From the cell containing the given text, extract its center point as [X, Y] coordinate. 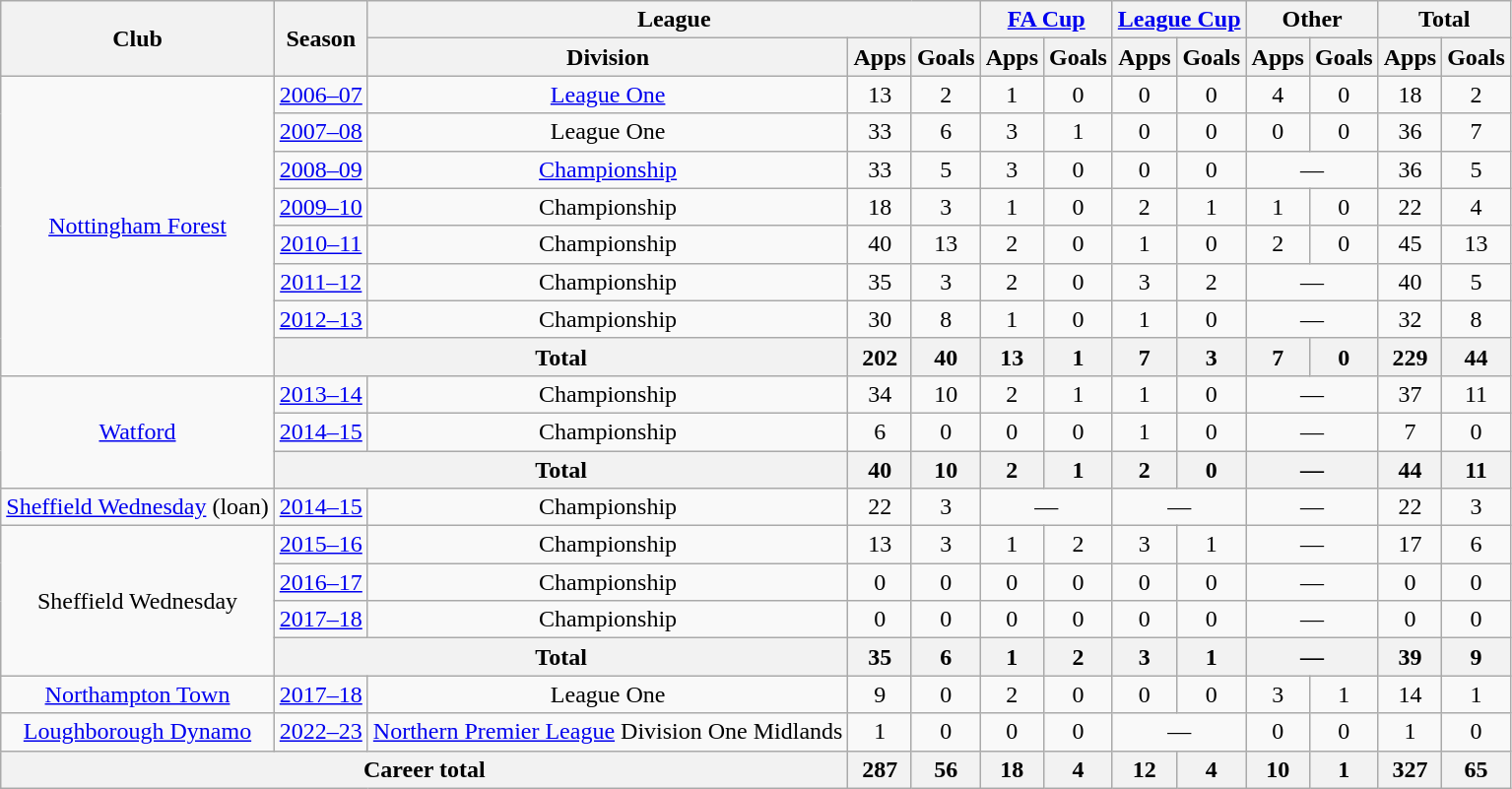
2016–17 [321, 582]
37 [1410, 394]
FA Cup [1046, 20]
65 [1477, 769]
Loughborough Dynamo [138, 732]
14 [1410, 694]
League [674, 20]
327 [1410, 769]
17 [1410, 545]
202 [880, 357]
Northampton Town [138, 694]
Club [138, 38]
2011–12 [321, 282]
45 [1410, 244]
Nottingham Forest [138, 226]
287 [880, 769]
Other [1312, 20]
Career total [425, 769]
Season [321, 38]
32 [1410, 319]
2009–10 [321, 207]
2006–07 [321, 95]
2022–23 [321, 732]
2015–16 [321, 545]
12 [1145, 769]
Division [608, 57]
Northern Premier League Division One Midlands [608, 732]
2010–11 [321, 244]
Watford [138, 431]
39 [1410, 657]
League Cup [1179, 20]
229 [1410, 357]
2008–09 [321, 169]
Sheffield Wednesday [138, 601]
56 [946, 769]
30 [880, 319]
2007–08 [321, 132]
2012–13 [321, 319]
2013–14 [321, 394]
34 [880, 394]
Sheffield Wednesday (loan) [138, 507]
